Pinpoint the cell where the given text exists, returning its (x, y) midpoint coordinate. 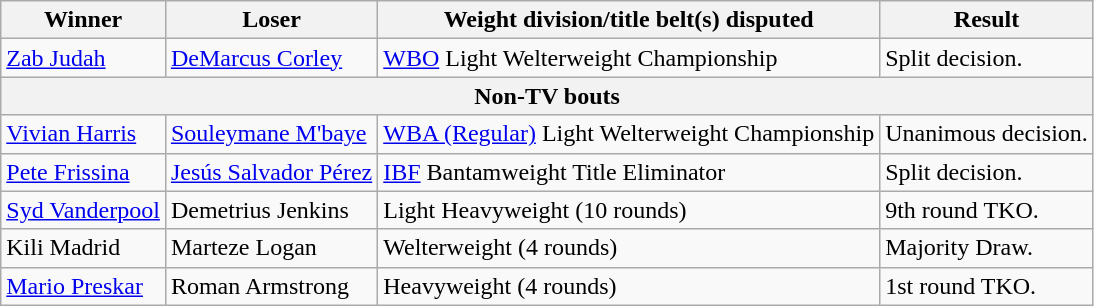
Majority Draw. (987, 248)
Vivian Harris (84, 134)
Pete Frissina (84, 172)
Syd Vanderpool (84, 210)
WBA (Regular) Light Welterweight Championship (629, 134)
9th round TKO. (987, 210)
Souleymane M'baye (271, 134)
Unanimous decision. (987, 134)
Heavyweight (4 rounds) (629, 286)
Mario Preskar (84, 286)
Kili Madrid (84, 248)
IBF Bantamweight Title Eliminator (629, 172)
DeMarcus Corley (271, 58)
Marteze Logan (271, 248)
Roman Armstrong (271, 286)
Zab Judah (84, 58)
Weight division/title belt(s) disputed (629, 20)
Jesús Salvador Pérez (271, 172)
WBO Light Welterweight Championship (629, 58)
Result (987, 20)
Welterweight (4 rounds) (629, 248)
Loser (271, 20)
Light Heavyweight (10 rounds) (629, 210)
1st round TKO. (987, 286)
Demetrius Jenkins (271, 210)
Winner (84, 20)
Non-TV bouts (548, 96)
